Provide the (X, Y) coordinate of the cell's center where the given text is located.  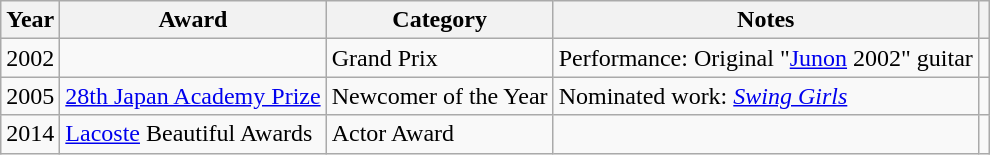
2014 (30, 134)
Notes (766, 20)
Actor Award (440, 134)
Year (30, 20)
28th Japan Academy Prize (193, 96)
Award (193, 20)
Lacoste Beautiful Awards (193, 134)
Grand Prix (440, 58)
Category (440, 20)
Nominated work: Swing Girls (766, 96)
2002 (30, 58)
2005 (30, 96)
Performance: Original "Junon 2002" guitar (766, 58)
Newcomer of the Year (440, 96)
